For the text-containing cell, return its midpoint in (X, Y) coordinate format. 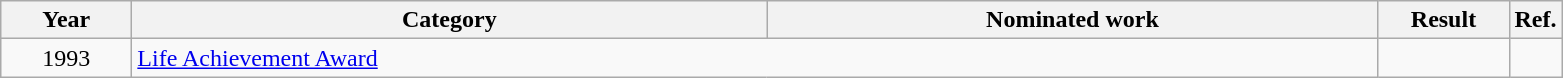
Nominated work (1072, 20)
Ref. (1536, 20)
Life Achievement Award (755, 58)
Year (66, 20)
Result (1444, 20)
1993 (66, 58)
Category (450, 20)
